From the cell containing the given text, extract its center point as [X, Y] coordinate. 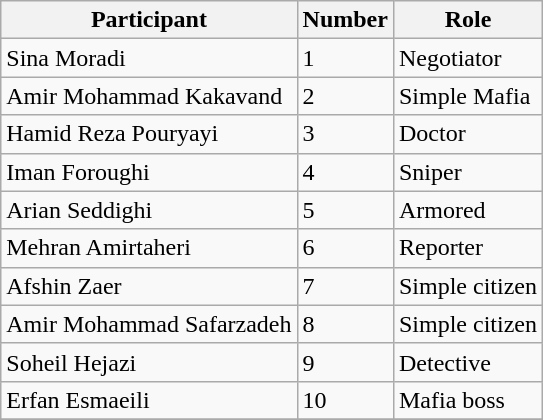
Sina Moradi [149, 58]
Number [345, 20]
Participant [149, 20]
Simple Mafia [468, 96]
Iman Foroughi [149, 172]
Sniper [468, 172]
Arian Seddighi [149, 210]
Hamid Reza Pouryayi [149, 134]
Mehran Amirtaheri [149, 248]
Erfan Esmaeili [149, 400]
7 [345, 286]
9 [345, 362]
Role [468, 20]
Doctor [468, 134]
Soheil Hejazi [149, 362]
Reporter [468, 248]
10 [345, 400]
1 [345, 58]
4 [345, 172]
8 [345, 324]
Amir Mohammad Kakavand [149, 96]
Mafia boss [468, 400]
Armored [468, 210]
Afshin Zaer [149, 286]
3 [345, 134]
5 [345, 210]
6 [345, 248]
Amir Mohammad Safarzadeh [149, 324]
Negotiator [468, 58]
Detective [468, 362]
2 [345, 96]
